Find where the given text appears and provide that cell's center as [X, Y] coordinate. 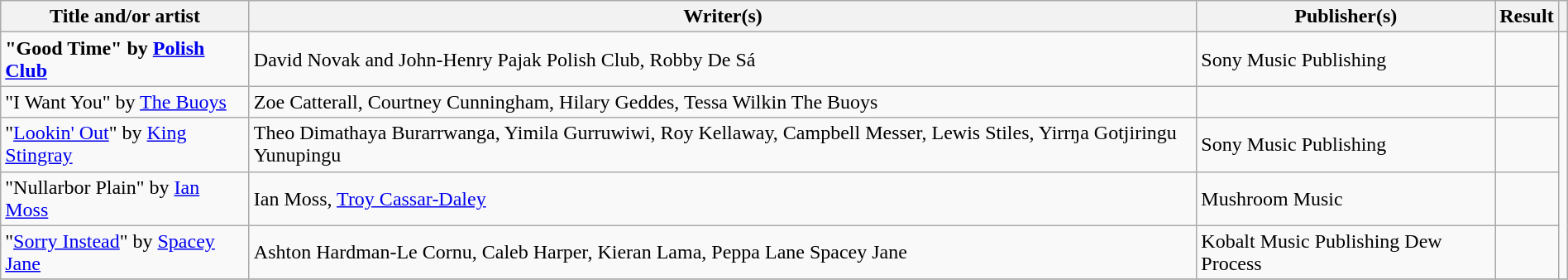
"Sorry Instead" by Spacey Jane [126, 252]
Result [1527, 17]
Ian Moss, Troy Cassar-Daley [723, 199]
Writer(s) [723, 17]
Mushroom Music [1346, 199]
"Good Time" by Polish Club [126, 60]
Kobalt Music Publishing Dew Process [1346, 252]
"Lookin' Out" by King Stingray [126, 144]
Ashton Hardman-Le Cornu, Caleb Harper, Kieran Lama, Peppa Lane Spacey Jane [723, 252]
Zoe Catterall, Courtney Cunningham, Hilary Geddes, Tessa Wilkin The Buoys [723, 102]
Title and/or artist [126, 17]
Theo Dimathaya Burarrwanga, Yimila Gurruwiwi, Roy Kellaway, Campbell Messer, Lewis Stiles, Yirrŋa Gotjiringu Yunupingu [723, 144]
Publisher(s) [1346, 17]
"I Want You" by The Buoys [126, 102]
"Nullarbor Plain" by Ian Moss [126, 199]
David Novak and John-Henry Pajak Polish Club, Robby De Sá [723, 60]
